Detect which cell encompasses the target text, then output its [X, Y] center coordinate. 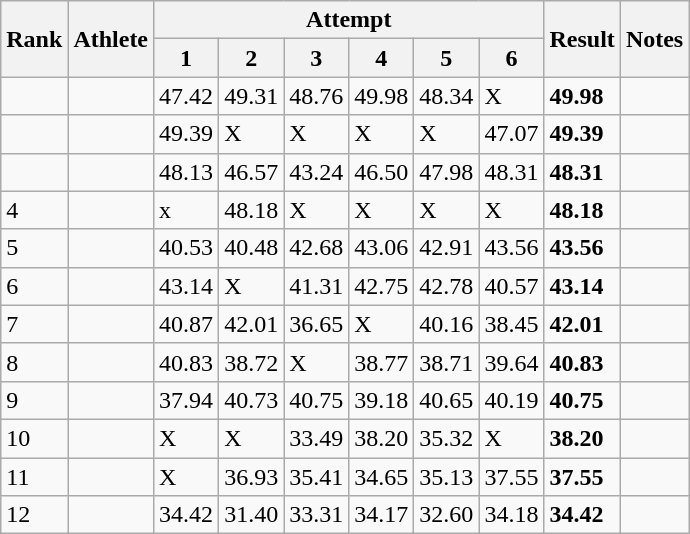
34.18 [512, 515]
10 [34, 438]
35.32 [446, 438]
33.31 [316, 515]
33.49 [316, 438]
36.65 [316, 324]
12 [34, 515]
37.94 [186, 400]
40.57 [512, 286]
8 [34, 362]
38.71 [446, 362]
Attempt [349, 20]
42.75 [382, 286]
40.19 [512, 400]
47.98 [446, 172]
36.93 [252, 477]
39.18 [382, 400]
11 [34, 477]
9 [34, 400]
39.64 [512, 362]
7 [34, 324]
x [186, 210]
42.91 [446, 248]
40.87 [186, 324]
Result [582, 39]
38.72 [252, 362]
48.13 [186, 172]
35.41 [316, 477]
43.24 [316, 172]
48.34 [446, 96]
Notes [654, 39]
40.73 [252, 400]
32.60 [446, 515]
48.76 [316, 96]
42.78 [446, 286]
1 [186, 58]
49.31 [252, 96]
38.45 [512, 324]
31.40 [252, 515]
47.07 [512, 134]
46.57 [252, 172]
34.65 [382, 477]
40.16 [446, 324]
34.17 [382, 515]
38.77 [382, 362]
41.31 [316, 286]
35.13 [446, 477]
Athlete [111, 39]
42.68 [316, 248]
40.48 [252, 248]
47.42 [186, 96]
46.50 [382, 172]
2 [252, 58]
Rank [34, 39]
43.06 [382, 248]
40.53 [186, 248]
3 [316, 58]
40.65 [446, 400]
